Provide the [x, y] coordinate of the cell's center where the given text is located.  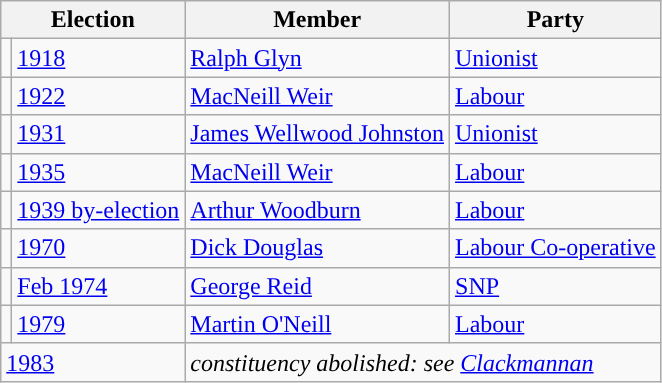
Election [93, 20]
1970 [98, 248]
1935 [98, 172]
Feb 1974 [98, 286]
Arthur Woodburn [318, 210]
George Reid [318, 286]
Dick Douglas [318, 248]
Party [556, 20]
1983 [93, 362]
1939 by-election [98, 210]
Martin O'Neill [318, 324]
1979 [98, 324]
Ralph Glyn [318, 58]
James Wellwood Johnston [318, 134]
Labour Co-operative [556, 248]
1922 [98, 96]
SNP [556, 286]
constituency abolished: see Clackmannan [423, 362]
Member [318, 20]
1918 [98, 58]
1931 [98, 134]
